Capture the cell that displays the provided text and extract its [X, Y] central coordinate. 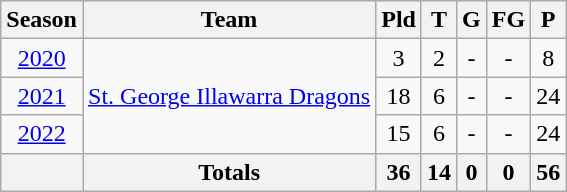
P [548, 20]
36 [399, 172]
Totals [228, 172]
St. George Illawarra Dragons [228, 96]
Team [228, 20]
2 [438, 58]
FG [508, 20]
Pld [399, 20]
3 [399, 58]
2021 [42, 96]
Season [42, 20]
G [472, 20]
2020 [42, 58]
56 [548, 172]
18 [399, 96]
T [438, 20]
2022 [42, 134]
15 [399, 134]
14 [438, 172]
8 [548, 58]
